Scan for the cell matching the given text and deliver its (X, Y) coordinate at center. 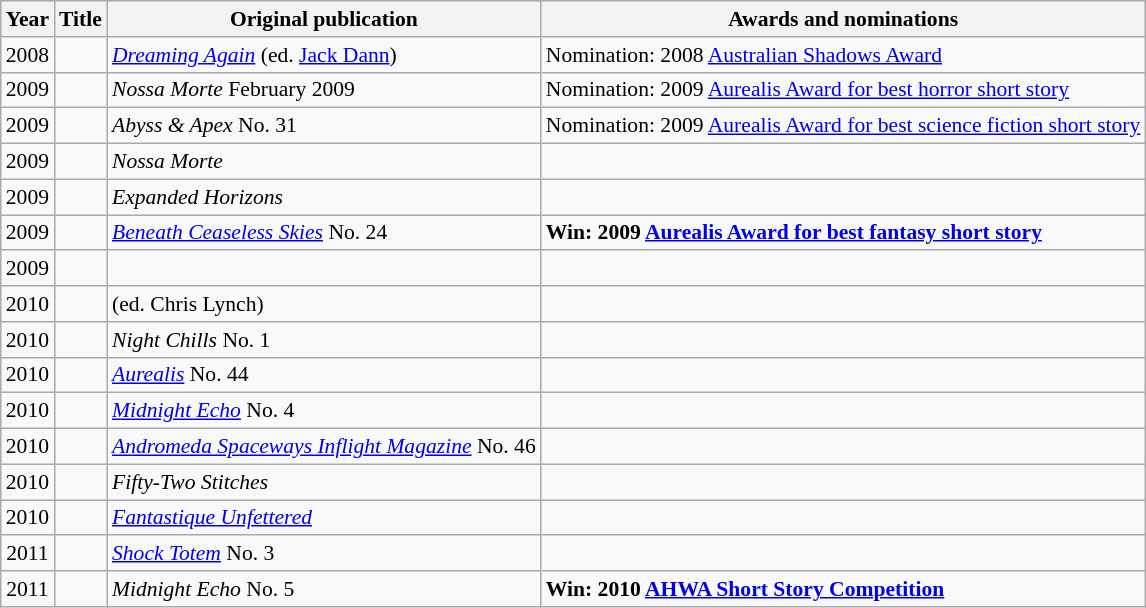
Fifty-Two Stitches (324, 482)
Night Chills No. 1 (324, 340)
Win: 2010 AHWA Short Story Competition (844, 589)
Dreaming Again (ed. Jack Dann) (324, 55)
2008 (28, 55)
Andromeda Spaceways Inflight Magazine No. 46 (324, 447)
Year (28, 19)
Abyss & Apex No. 31 (324, 126)
(ed. Chris Lynch) (324, 304)
Aurealis No. 44 (324, 375)
Nomination: 2009 Aurealis Award for best horror short story (844, 90)
Original publication (324, 19)
Nossa Morte (324, 162)
Nossa Morte February 2009 (324, 90)
Title (80, 19)
Midnight Echo No. 4 (324, 411)
Beneath Ceaseless Skies No. 24 (324, 233)
Expanded Horizons (324, 197)
Awards and nominations (844, 19)
Nomination: 2008 Australian Shadows Award (844, 55)
Shock Totem No. 3 (324, 554)
Nomination: 2009 Aurealis Award for best science fiction short story (844, 126)
Midnight Echo No. 5 (324, 589)
Fantastique Unfettered (324, 518)
Win: 2009 Aurealis Award for best fantasy short story (844, 233)
